For the text-containing cell, return its midpoint in (X, Y) coordinate format. 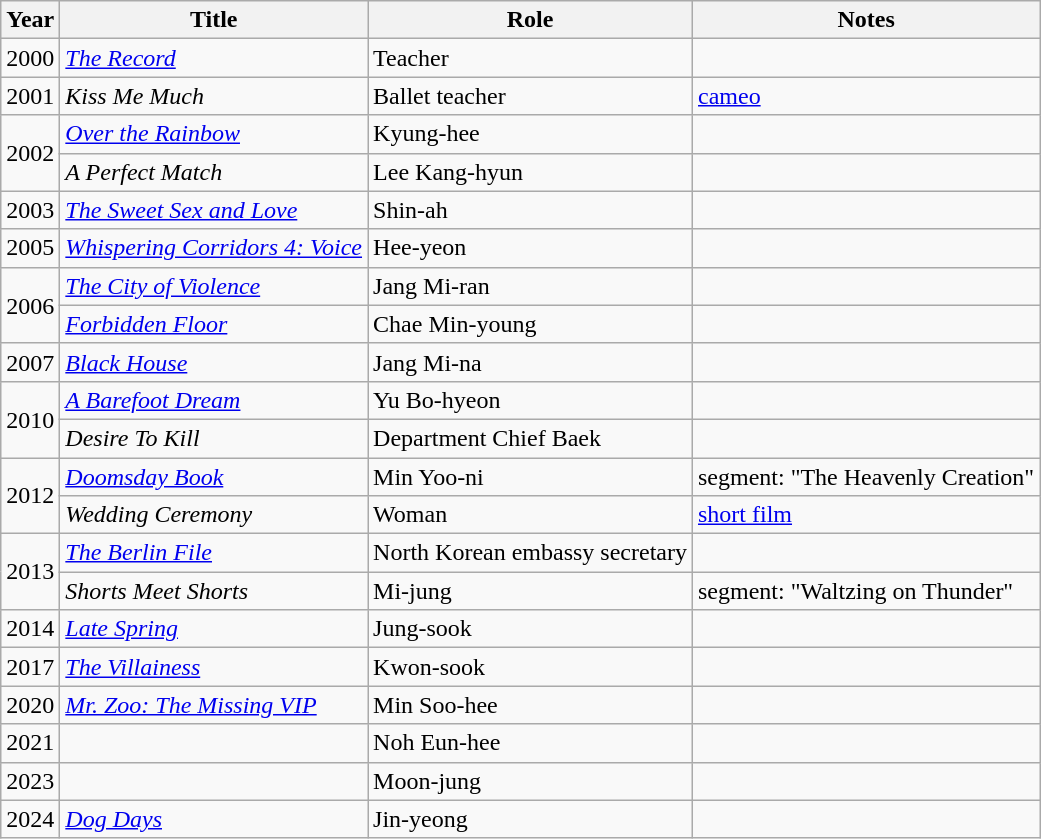
Mi-jung (530, 591)
2002 (30, 153)
Ballet teacher (530, 96)
Title (214, 20)
Forbidden Floor (214, 324)
2003 (30, 210)
Min Yoo-ni (530, 477)
2024 (30, 819)
2001 (30, 96)
Jang Mi-na (530, 362)
2006 (30, 305)
2013 (30, 572)
The Sweet Sex and Love (214, 210)
Yu Bo-hyeon (530, 400)
Dog Days (214, 819)
Kyung-hee (530, 134)
Notes (866, 20)
Role (530, 20)
Jin-yeong (530, 819)
Over the Rainbow (214, 134)
short film (866, 515)
2012 (30, 496)
The City of Violence (214, 286)
2017 (30, 667)
Teacher (530, 58)
Shin-ah (530, 210)
The Record (214, 58)
The Berlin File (214, 553)
Shorts Meet Shorts (214, 591)
Chae Min-young (530, 324)
A Perfect Match (214, 172)
Woman (530, 515)
Kiss Me Much (214, 96)
2021 (30, 743)
2010 (30, 419)
segment: "The Heavenly Creation" (866, 477)
The Villainess (214, 667)
Lee Kang-hyun (530, 172)
Hee-yeon (530, 248)
Jang Mi-ran (530, 286)
Wedding Ceremony (214, 515)
Desire To Kill (214, 438)
segment: "Waltzing on Thunder" (866, 591)
Black House (214, 362)
North Korean embassy secretary (530, 553)
A Barefoot Dream (214, 400)
2020 (30, 705)
2005 (30, 248)
Doomsday Book (214, 477)
Noh Eun-hee (530, 743)
Min Soo-hee (530, 705)
Year (30, 20)
Moon-jung (530, 781)
Mr. Zoo: The Missing VIP (214, 705)
2023 (30, 781)
2014 (30, 629)
Kwon-sook (530, 667)
Late Spring (214, 629)
cameo (866, 96)
2007 (30, 362)
Whispering Corridors 4: Voice (214, 248)
2000 (30, 58)
Department Chief Baek (530, 438)
Jung-sook (530, 629)
